Return the (X, Y) coordinate for the center point of the cell that contains the specified text.  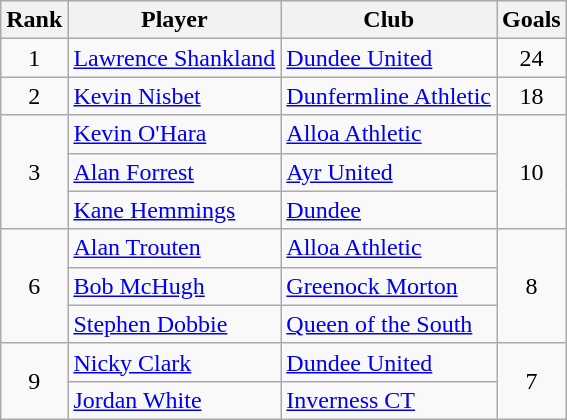
Dunfermline Athletic (389, 96)
Player (174, 20)
3 (34, 172)
Rank (34, 20)
9 (34, 381)
1 (34, 58)
6 (34, 286)
Greenock Morton (389, 286)
Lawrence Shankland (174, 58)
Alan Forrest (174, 172)
Queen of the South (389, 324)
Alan Trouten (174, 248)
Dundee (389, 210)
Ayr United (389, 172)
18 (531, 96)
Jordan White (174, 400)
Kevin O'Hara (174, 134)
7 (531, 381)
Goals (531, 20)
Kane Hemmings (174, 210)
Kevin Nisbet (174, 96)
Club (389, 20)
2 (34, 96)
Stephen Dobbie (174, 324)
24 (531, 58)
10 (531, 172)
Inverness CT (389, 400)
Bob McHugh (174, 286)
Nicky Clark (174, 362)
8 (531, 286)
